Detect which cell encompasses the target text, then output its [X, Y] center coordinate. 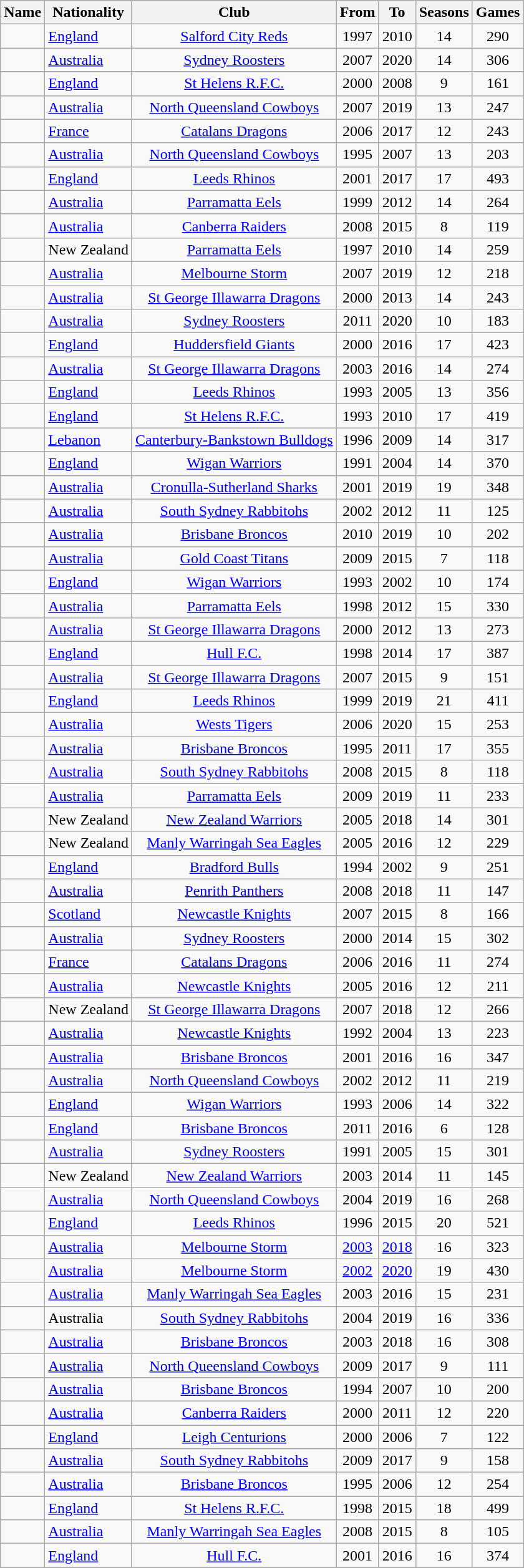
151 [498, 677]
411 [498, 701]
233 [498, 796]
330 [498, 606]
111 [498, 1365]
419 [498, 416]
Bradford Bulls [234, 867]
348 [498, 487]
266 [498, 1009]
Scotland [89, 914]
317 [498, 440]
21 [444, 701]
202 [498, 535]
158 [498, 1461]
Wests Tigers [234, 725]
219 [498, 1081]
Canterbury-Bankstown Bulldogs [234, 440]
166 [498, 914]
147 [498, 891]
Games [498, 12]
264 [498, 202]
128 [498, 1128]
To [397, 12]
302 [498, 938]
370 [498, 463]
323 [498, 1247]
Seasons [444, 12]
220 [498, 1413]
125 [498, 511]
387 [498, 653]
322 [498, 1105]
203 [498, 155]
290 [498, 36]
18 [444, 1508]
Nationality [89, 12]
Leigh Centurions [234, 1436]
229 [498, 843]
20 [444, 1223]
Salford City Reds [234, 36]
423 [498, 345]
2013 [397, 298]
Huddersfield Giants [234, 345]
336 [498, 1318]
145 [498, 1176]
From [357, 12]
356 [498, 392]
174 [498, 582]
251 [498, 867]
355 [498, 748]
374 [498, 1556]
268 [498, 1199]
223 [498, 1033]
Name [22, 12]
499 [498, 1508]
254 [498, 1484]
105 [498, 1532]
200 [498, 1389]
Penrith Panthers [234, 891]
1992 [357, 1033]
308 [498, 1342]
161 [498, 84]
Gold Coast Titans [234, 558]
231 [498, 1294]
6 [444, 1128]
Club [234, 12]
493 [498, 178]
Cronulla-Sutherland Sharks [234, 487]
253 [498, 725]
122 [498, 1436]
183 [498, 321]
211 [498, 985]
430 [498, 1270]
Lebanon [89, 440]
273 [498, 629]
306 [498, 60]
218 [498, 273]
347 [498, 1057]
119 [498, 226]
259 [498, 249]
521 [498, 1223]
247 [498, 107]
